Return (X, Y) of the center of cell containing provided text 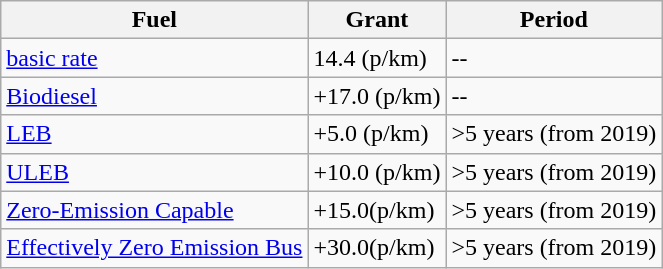
Effectively Zero Emission Bus (154, 248)
Zero-Emission Capable (154, 210)
+10.0 (p/km) (377, 172)
Grant (377, 20)
LEB (154, 134)
Fuel (154, 20)
+17.0 (p/km) (377, 96)
+30.0(p/km) (377, 248)
+15.0(p/km) (377, 210)
Biodiesel (154, 96)
basic rate (154, 58)
Period (554, 20)
14.4 (p/km) (377, 58)
ULEB (154, 172)
+5.0 (p/km) (377, 134)
